Pinpoint the cell where the given text exists, returning its (X, Y) midpoint coordinate. 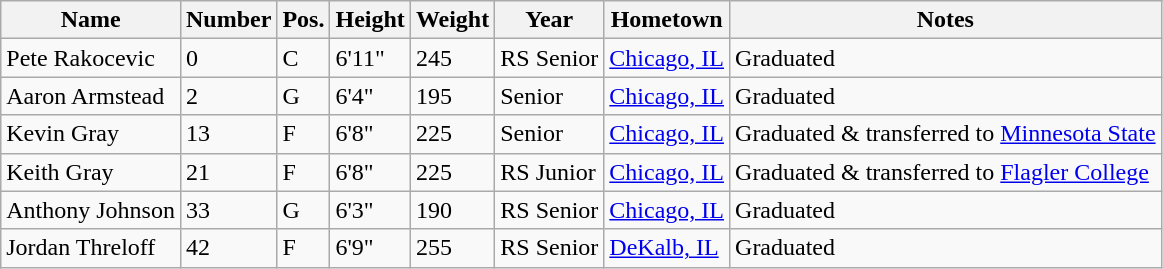
21 (228, 172)
Aaron Armstead (91, 96)
245 (452, 58)
Anthony Johnson (91, 210)
0 (228, 58)
6'11" (370, 58)
Notes (946, 20)
Weight (452, 20)
Keith Gray (91, 172)
Jordan Threloff (91, 248)
RS Junior (550, 172)
Height (370, 20)
13 (228, 134)
Pos. (304, 20)
2 (228, 96)
195 (452, 96)
190 (452, 210)
Name (91, 20)
DeKalb, IL (667, 248)
Year (550, 20)
Pete Rakocevic (91, 58)
Kevin Gray (91, 134)
C (304, 58)
42 (228, 248)
Number (228, 20)
6'3" (370, 210)
Graduated & transferred to Flagler College (946, 172)
Graduated & transferred to Minnesota State (946, 134)
33 (228, 210)
255 (452, 248)
Hometown (667, 20)
6'4" (370, 96)
6'9" (370, 248)
